Return (X, Y) of the center of cell containing provided text 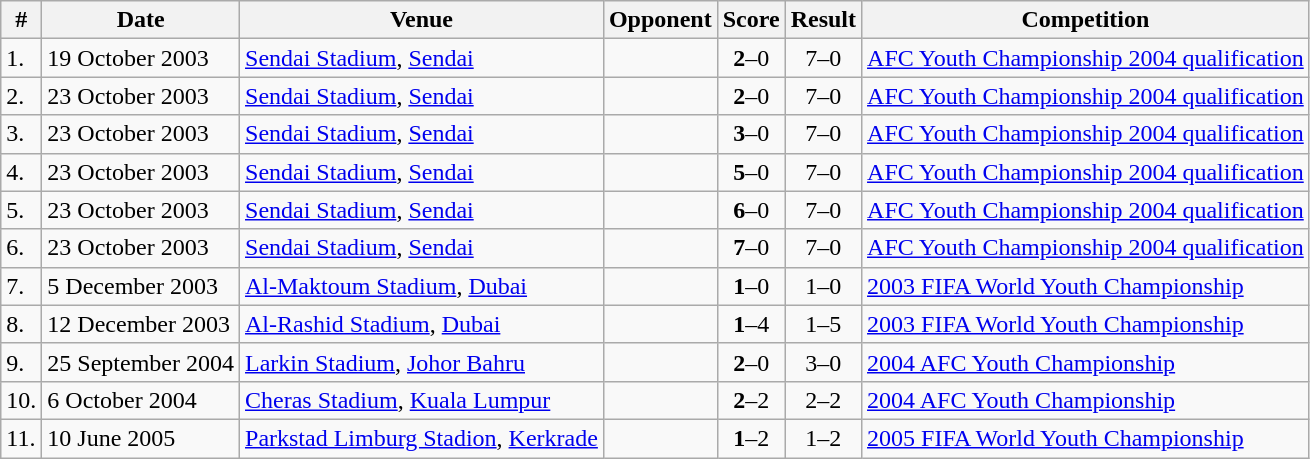
19 October 2003 (141, 58)
6. (22, 248)
10. (22, 400)
Opponent (660, 20)
4. (22, 172)
Al-Maktoum Stadium, Dubai (422, 286)
11. (22, 438)
7. (22, 286)
3. (22, 134)
Competition (1086, 20)
2. (22, 96)
2005 FIFA World Youth Championship (1086, 438)
# (22, 20)
1–5 (823, 324)
Larkin Stadium, Johor Bahru (422, 362)
8. (22, 324)
Cheras Stadium, Kuala Lumpur (422, 400)
6 October 2004 (141, 400)
6–0 (751, 210)
9. (22, 362)
Date (141, 20)
5–0 (751, 172)
Score (751, 20)
Al-Rashid Stadium, Dubai (422, 324)
5 December 2003 (141, 286)
Parkstad Limburg Stadion, Kerkrade (422, 438)
25 September 2004 (141, 362)
Venue (422, 20)
1–4 (751, 324)
10 June 2005 (141, 438)
12 December 2003 (141, 324)
1. (22, 58)
Result (823, 20)
5. (22, 210)
